Provide the [x, y] coordinate of the cell's center where the given text is located.  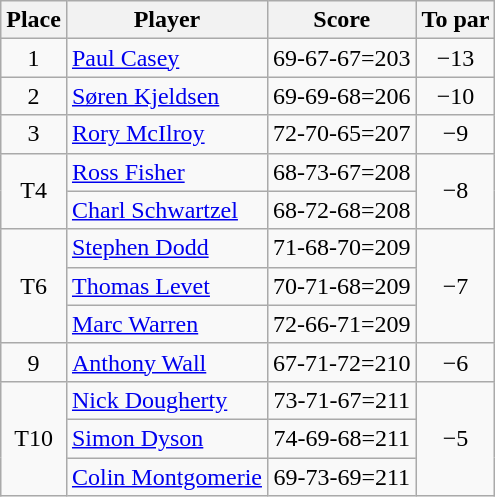
Place [34, 20]
T10 [34, 438]
Score [342, 20]
70-71-68=209 [342, 286]
1 [34, 58]
−5 [456, 438]
71-68-70=209 [342, 248]
74-69-68=211 [342, 438]
T4 [34, 191]
−13 [456, 58]
Colin Montgomerie [166, 477]
Anthony Wall [166, 362]
9 [34, 362]
68-72-68=208 [342, 210]
Nick Dougherty [166, 400]
69-69-68=206 [342, 96]
Charl Schwartzel [166, 210]
−9 [456, 134]
73-71-67=211 [342, 400]
72-66-71=209 [342, 324]
Rory McIlroy [166, 134]
−6 [456, 362]
−7 [456, 286]
69-67-67=203 [342, 58]
Paul Casey [166, 58]
2 [34, 96]
68-73-67=208 [342, 172]
72-70-65=207 [342, 134]
Simon Dyson [166, 438]
−8 [456, 191]
69-73-69=211 [342, 477]
To par [456, 20]
3 [34, 134]
Stephen Dodd [166, 248]
Thomas Levet [166, 286]
T6 [34, 286]
Søren Kjeldsen [166, 96]
Marc Warren [166, 324]
Ross Fisher [166, 172]
67-71-72=210 [342, 362]
Player [166, 20]
−10 [456, 96]
